For the text-containing cell, return its midpoint in (x, y) coordinate format. 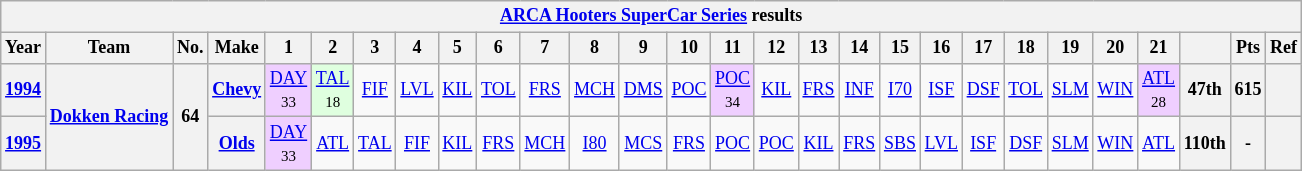
TAL18 (333, 90)
64 (190, 116)
SBS (900, 144)
19 (1070, 48)
18 (1026, 48)
11 (733, 48)
Year (24, 48)
INF (860, 90)
Chevy (237, 90)
21 (1159, 48)
Ref (1284, 48)
20 (1116, 48)
Pts (1248, 48)
110th (1204, 144)
- (1248, 144)
Team (108, 48)
5 (458, 48)
4 (417, 48)
Dokken Racing (108, 116)
1995 (24, 144)
I80 (595, 144)
1994 (24, 90)
DMS (643, 90)
ARCA Hooters SuperCar Series results (652, 16)
13 (818, 48)
2 (333, 48)
14 (860, 48)
8 (595, 48)
615 (1248, 90)
17 (983, 48)
ATL28 (1159, 90)
3 (375, 48)
12 (776, 48)
10 (689, 48)
Olds (237, 144)
TAL (375, 144)
9 (643, 48)
16 (941, 48)
POC34 (733, 90)
15 (900, 48)
1 (288, 48)
MCS (643, 144)
Make (237, 48)
No. (190, 48)
6 (498, 48)
7 (545, 48)
47th (1204, 90)
I70 (900, 90)
